Pinpoint the cell where the given text exists, returning its (x, y) midpoint coordinate. 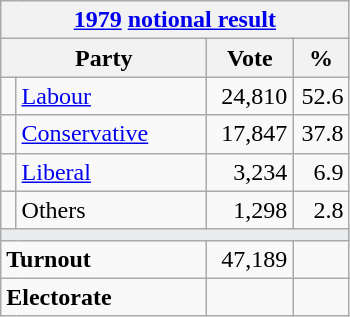
24,810 (250, 96)
Turnout (104, 259)
6.9 (321, 172)
3,234 (250, 172)
Electorate (104, 297)
2.8 (321, 210)
1979 notional result (175, 20)
Liberal (112, 172)
Conservative (112, 134)
47,189 (250, 259)
Vote (250, 58)
Labour (112, 96)
Others (112, 210)
1,298 (250, 210)
17,847 (250, 134)
37.8 (321, 134)
Party (104, 58)
52.6 (321, 96)
% (321, 58)
